Determine the [X, Y] coordinate at the center of the cell enclosing the given text.  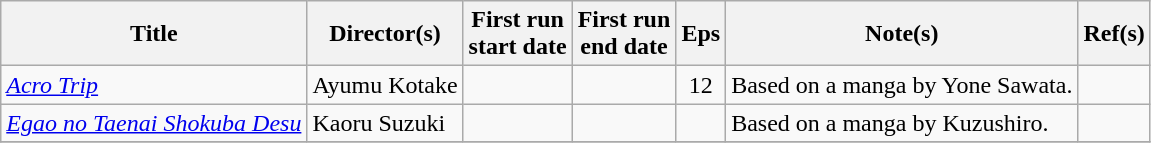
Ref(s) [1114, 34]
Based on a manga by Kuzushiro. [902, 123]
Kaoru Suzuki [385, 123]
12 [701, 85]
Based on a manga by Yone Sawata. [902, 85]
Ayumu Kotake [385, 85]
Egao no Taenai Shokuba Desu [154, 123]
Title [154, 34]
Director(s) [385, 34]
First runend date [624, 34]
Acro Trip [154, 85]
Eps [701, 34]
Note(s) [902, 34]
First runstart date [518, 34]
